Search for the cell housing the specified text and yield its [X, Y] center coordinate. 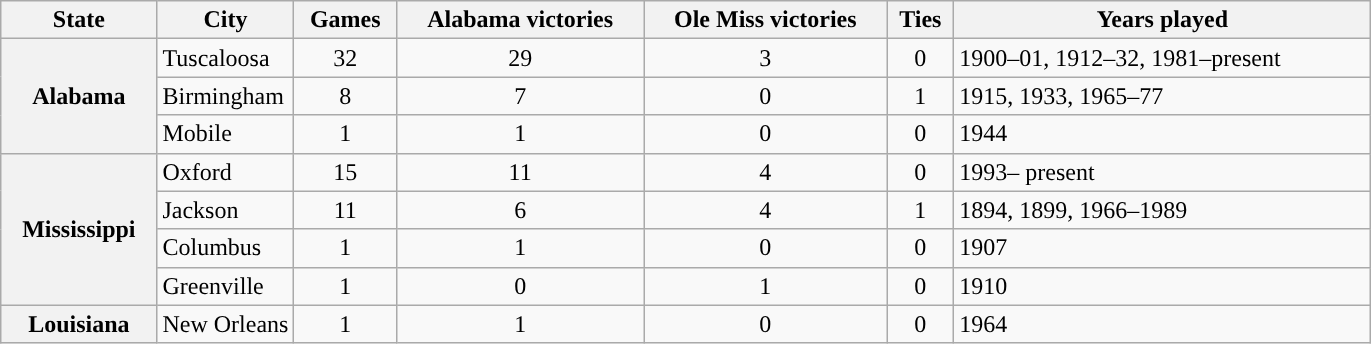
New Orleans [226, 324]
1993– present [1162, 172]
8 [346, 96]
Louisiana [79, 324]
Mississippi [79, 229]
1910 [1162, 286]
Tuscaloosa [226, 58]
Mobile [226, 134]
Ole Miss victories [766, 20]
1907 [1162, 248]
Alabama [79, 96]
6 [520, 210]
Years played [1162, 20]
15 [346, 172]
29 [520, 58]
1900–01, 1912–32, 1981–present [1162, 58]
1944 [1162, 134]
Birmingham [226, 96]
7 [520, 96]
Greenville [226, 286]
32 [346, 58]
Ties [920, 20]
Columbus [226, 248]
Oxford [226, 172]
City [226, 20]
Jackson [226, 210]
3 [766, 58]
1964 [1162, 324]
1894, 1899, 1966–1989 [1162, 210]
Games [346, 20]
Alabama victories [520, 20]
State [79, 20]
1915, 1933, 1965–77 [1162, 96]
